Provide the (x, y) coordinate of the cell's center where the given text is located.  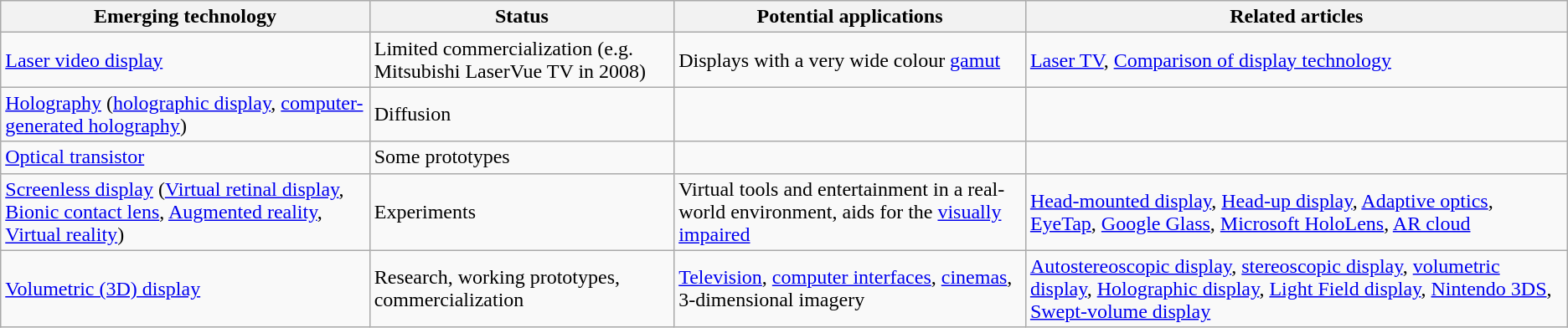
Diffusion (521, 114)
Related articles (1297, 17)
Television, computer interfaces, cinemas, 3-dimensional imagery (850, 289)
Some prototypes (521, 157)
Displays with a very wide colour gamut (850, 60)
Limited commercialization (e.g. Mitsubishi LaserVue TV in 2008) (521, 60)
Virtual tools and entertainment in a real-world environment, aids for the visually impaired (850, 212)
Experiments (521, 212)
Optical transistor (185, 157)
Status (521, 17)
Laser TV, Comparison of display technology (1297, 60)
Screenless display (Virtual retinal display, Bionic contact lens, Augmented reality, Virtual reality) (185, 212)
Laser video display (185, 60)
Head-mounted display, Head-up display, Adaptive optics, EyeTap, Google Glass, Microsoft HoloLens, AR cloud (1297, 212)
Emerging technology (185, 17)
Potential applications (850, 17)
Volumetric (3D) display (185, 289)
Holography (holographic display, computer-generated holography) (185, 114)
Autostereoscopic display, stereoscopic display, volumetric display, Holographic display, Light Field display, Nintendo 3DS, Swept-volume display (1297, 289)
Research, working prototypes, commercialization (521, 289)
